Identify which cell holds the provided text, then report its (X, Y) central coordinate. 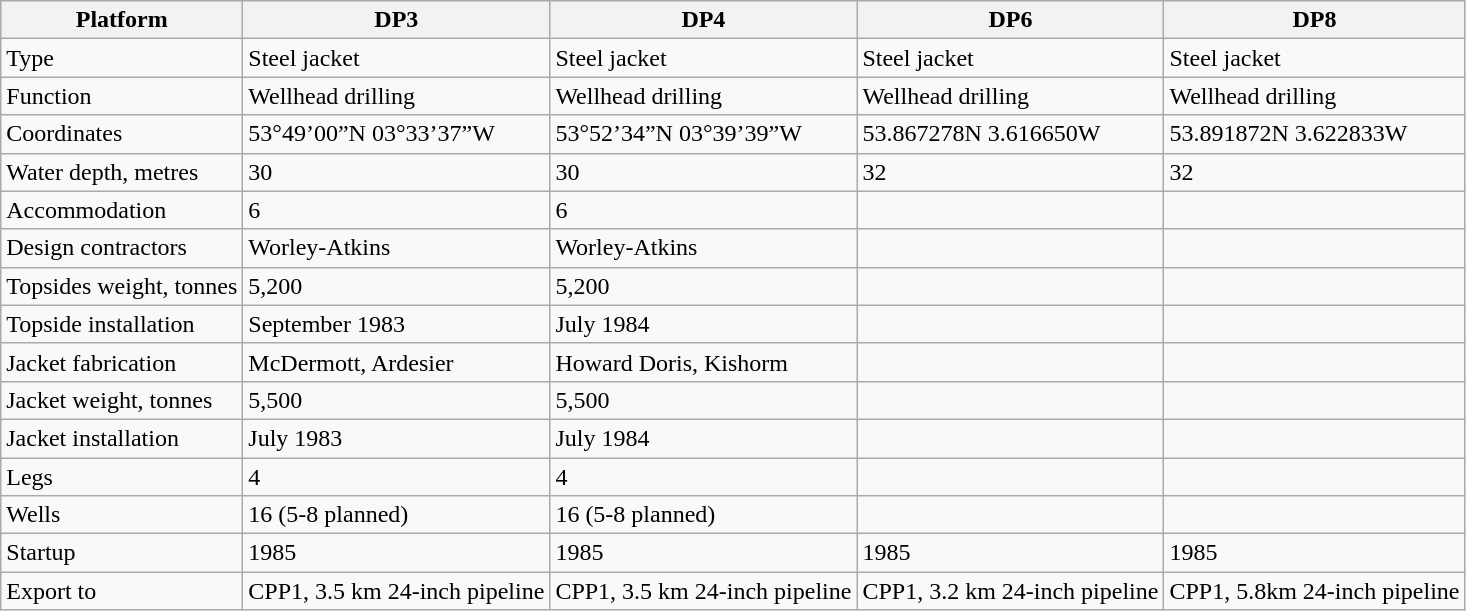
Topsides weight, tonnes (122, 286)
DP4 (704, 20)
53.891872N 3.622833W (1314, 134)
DP3 (396, 20)
Function (122, 96)
Howard Doris, Kishorm (704, 362)
CPP1, 5.8km 24-inch pipeline (1314, 591)
Jacket installation (122, 438)
July 1983 (396, 438)
Accommodation (122, 210)
Wells (122, 515)
McDermott, Ardesier (396, 362)
Design contractors (122, 248)
Jacket weight, tonnes (122, 400)
DP6 (1010, 20)
Coordinates (122, 134)
Startup (122, 553)
53°49’00”N 03°33’37”W (396, 134)
Platform (122, 20)
CPP1, 3.2 km 24-inch pipeline (1010, 591)
Legs (122, 477)
Type (122, 58)
53°52’34”N 03°39’39”W (704, 134)
Water depth, metres (122, 172)
DP8 (1314, 20)
Jacket fabrication (122, 362)
September 1983 (396, 324)
Topside installation (122, 324)
53.867278N 3.616650W (1010, 134)
Export to (122, 591)
